Detect which cell encompasses the target text, then output its (X, Y) center coordinate. 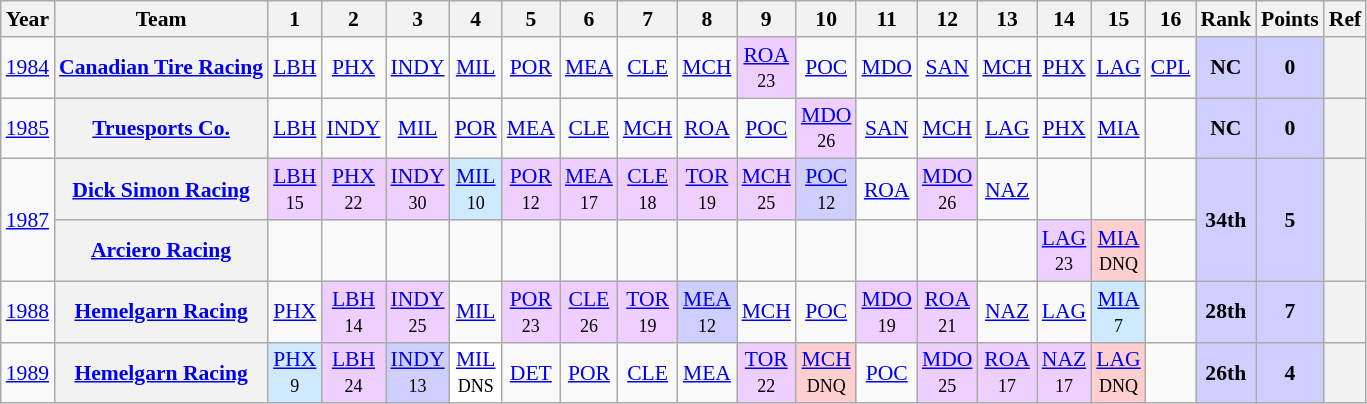
DET (531, 372)
TOR22 (766, 372)
34th (1226, 220)
1985 (28, 128)
MIA7 (1118, 312)
MEA17 (589, 190)
ROA23 (766, 68)
NAZ17 (1064, 372)
MCHDNQ (826, 372)
15 (1118, 19)
Canadian Tire Racing (161, 68)
LAG23 (1064, 250)
MIL10 (476, 190)
LAGDNQ (1118, 372)
ROA17 (1006, 372)
Rank (1226, 19)
LBH24 (353, 372)
INDY25 (418, 312)
16 (1171, 19)
Arciero Racing (161, 250)
INDY13 (418, 372)
INDY30 (418, 190)
PHX22 (353, 190)
MILDNS (476, 372)
MDO (886, 68)
13 (1006, 19)
Points (1290, 19)
ROA21 (948, 312)
POR23 (531, 312)
3 (418, 19)
CPL (1171, 68)
12 (948, 19)
MEA12 (706, 312)
MIADNQ (1118, 250)
2 (353, 19)
MIA (1118, 128)
MDO19 (886, 312)
28th (1226, 312)
1 (294, 19)
Dick Simon Racing (161, 190)
Year (28, 19)
9 (766, 19)
MDO25 (948, 372)
MCH25 (766, 190)
Truesports Co. (161, 128)
1989 (28, 372)
CLE26 (589, 312)
LBH15 (294, 190)
POC12 (826, 190)
14 (1064, 19)
26th (1226, 372)
1988 (28, 312)
CLE18 (648, 190)
Team (161, 19)
Ref (1345, 19)
6 (589, 19)
8 (706, 19)
10 (826, 19)
1987 (28, 220)
1984 (28, 68)
11 (886, 19)
PHX9 (294, 372)
LBH14 (353, 312)
POR12 (531, 190)
